Capture the cell that displays the provided text and extract its [X, Y] central coordinate. 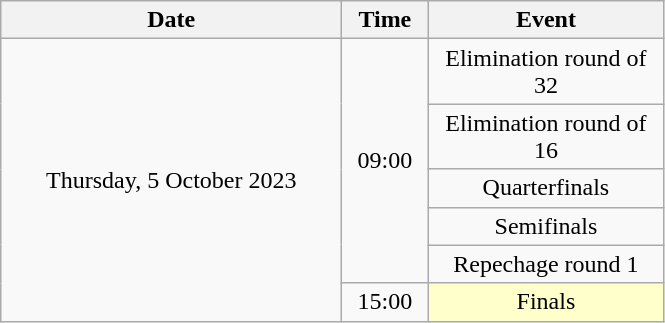
15:00 [385, 302]
Thursday, 5 October 2023 [172, 180]
Elimination round of 32 [546, 72]
09:00 [385, 161]
Finals [546, 302]
Time [385, 20]
Date [172, 20]
Elimination round of 16 [546, 136]
Quarterfinals [546, 188]
Event [546, 20]
Repechage round 1 [546, 264]
Semifinals [546, 226]
